Scan for the cell matching the given text and deliver its [x, y] coordinate at center. 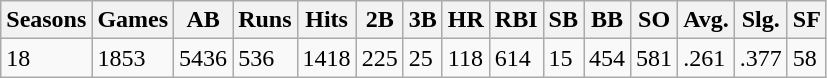
3B [422, 20]
1418 [326, 58]
581 [654, 58]
Runs [265, 20]
225 [380, 58]
AB [204, 20]
118 [466, 58]
Hits [326, 20]
5436 [204, 58]
614 [516, 58]
.377 [760, 58]
454 [608, 58]
2B [380, 20]
Avg. [706, 20]
Seasons [46, 20]
58 [806, 58]
1853 [133, 58]
RBI [516, 20]
SB [563, 20]
536 [265, 58]
BB [608, 20]
25 [422, 58]
.261 [706, 58]
18 [46, 58]
SO [654, 20]
Slg. [760, 20]
15 [563, 58]
Games [133, 20]
SF [806, 20]
HR [466, 20]
